For the text-containing cell, return its midpoint in [X, Y] coordinate format. 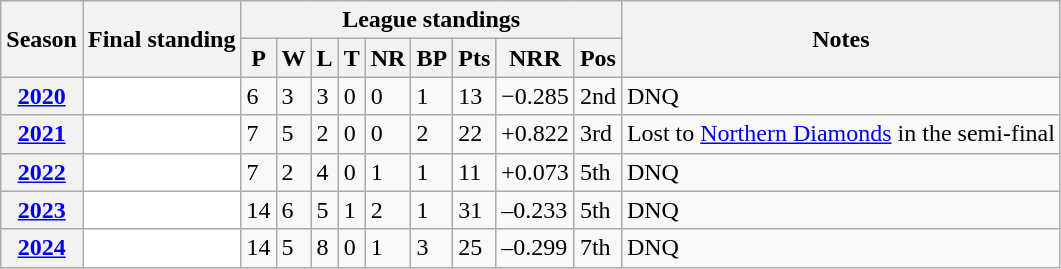
3rd [598, 134]
8 [324, 248]
2022 [42, 172]
P [258, 58]
2023 [42, 210]
31 [474, 210]
7th [598, 248]
2024 [42, 248]
+0.073 [536, 172]
2nd [598, 96]
Final standing [161, 39]
NR [388, 58]
NRR [536, 58]
2021 [42, 134]
–0.233 [536, 210]
Pos [598, 58]
L [324, 58]
25 [474, 248]
Lost to Northern Diamonds in the semi-final [840, 134]
13 [474, 96]
Pts [474, 58]
Notes [840, 39]
2020 [42, 96]
22 [474, 134]
11 [474, 172]
4 [324, 172]
T [352, 58]
–0.299 [536, 248]
W [294, 58]
−0.285 [536, 96]
Season [42, 39]
League standings [431, 20]
+0.822 [536, 134]
BP [432, 58]
